Output the [X, Y] coordinate of the center of the cell containing the given text.  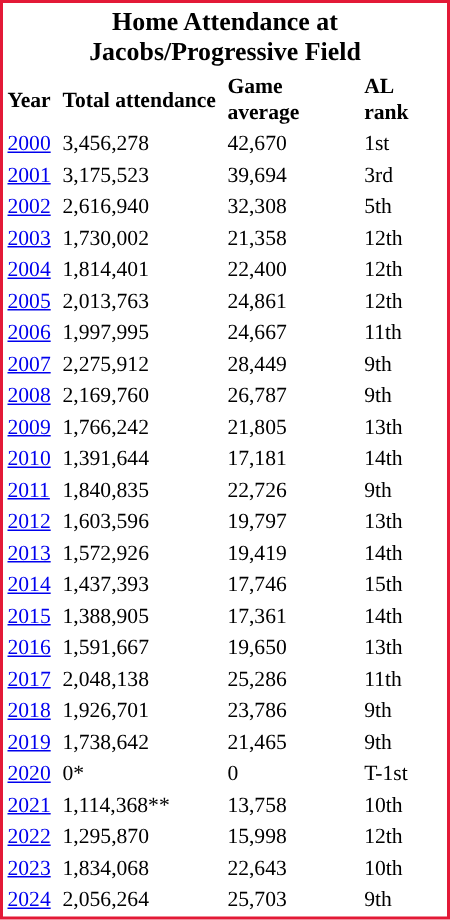
2,013,763 [142, 300]
2005 [32, 300]
1,840,835 [142, 490]
3,456,278 [142, 143]
1,603,596 [142, 521]
Home Attendance at Jacobs/Progressive Field [225, 38]
21,805 [293, 426]
1,572,926 [142, 552]
1,591,667 [142, 647]
17,181 [293, 458]
2015 [32, 616]
2,616,940 [142, 206]
2012 [32, 521]
2020 [32, 773]
2007 [32, 364]
AL rank [404, 99]
1,295,870 [142, 836]
22,726 [293, 490]
T-1st [404, 773]
2,275,912 [142, 364]
19,650 [293, 647]
28,449 [293, 364]
21,358 [293, 238]
2004 [32, 269]
26,787 [293, 395]
2006 [32, 332]
17,746 [293, 584]
1,834,068 [142, 868]
3rd [404, 174]
13,758 [293, 804]
1,388,905 [142, 616]
3,175,523 [142, 174]
2023 [32, 868]
2022 [32, 836]
19,419 [293, 552]
Game average [293, 99]
2021 [32, 804]
2016 [32, 647]
19,797 [293, 521]
22,400 [293, 269]
2002 [32, 206]
22,643 [293, 868]
1,391,644 [142, 458]
2,056,264 [142, 899]
2000 [32, 143]
0 [293, 773]
24,861 [293, 300]
2024 [32, 899]
2,169,760 [142, 395]
2011 [32, 490]
2001 [32, 174]
1,437,393 [142, 584]
1,114,368** [142, 804]
2009 [32, 426]
5th [404, 206]
2019 [32, 742]
2010 [32, 458]
0* [142, 773]
1,730,002 [142, 238]
25,286 [293, 678]
15,998 [293, 836]
1,738,642 [142, 742]
2008 [32, 395]
2018 [32, 710]
2013 [32, 552]
24,667 [293, 332]
21,465 [293, 742]
1,926,701 [142, 710]
1,814,401 [142, 269]
2014 [32, 584]
25,703 [293, 899]
23,786 [293, 710]
42,670 [293, 143]
32,308 [293, 206]
Year [32, 99]
39,694 [293, 174]
15th [404, 584]
17,361 [293, 616]
2017 [32, 678]
1st [404, 143]
1,766,242 [142, 426]
2,048,138 [142, 678]
Total attendance [142, 99]
1,997,995 [142, 332]
2003 [32, 238]
